Determine the (X, Y) coordinate at the center of the cell enclosing the given text.  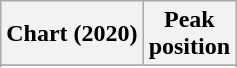
Chart (2020) (72, 34)
Peakposition (189, 34)
